Return the (x, y) coordinate for the center point of the cell that contains the specified text.  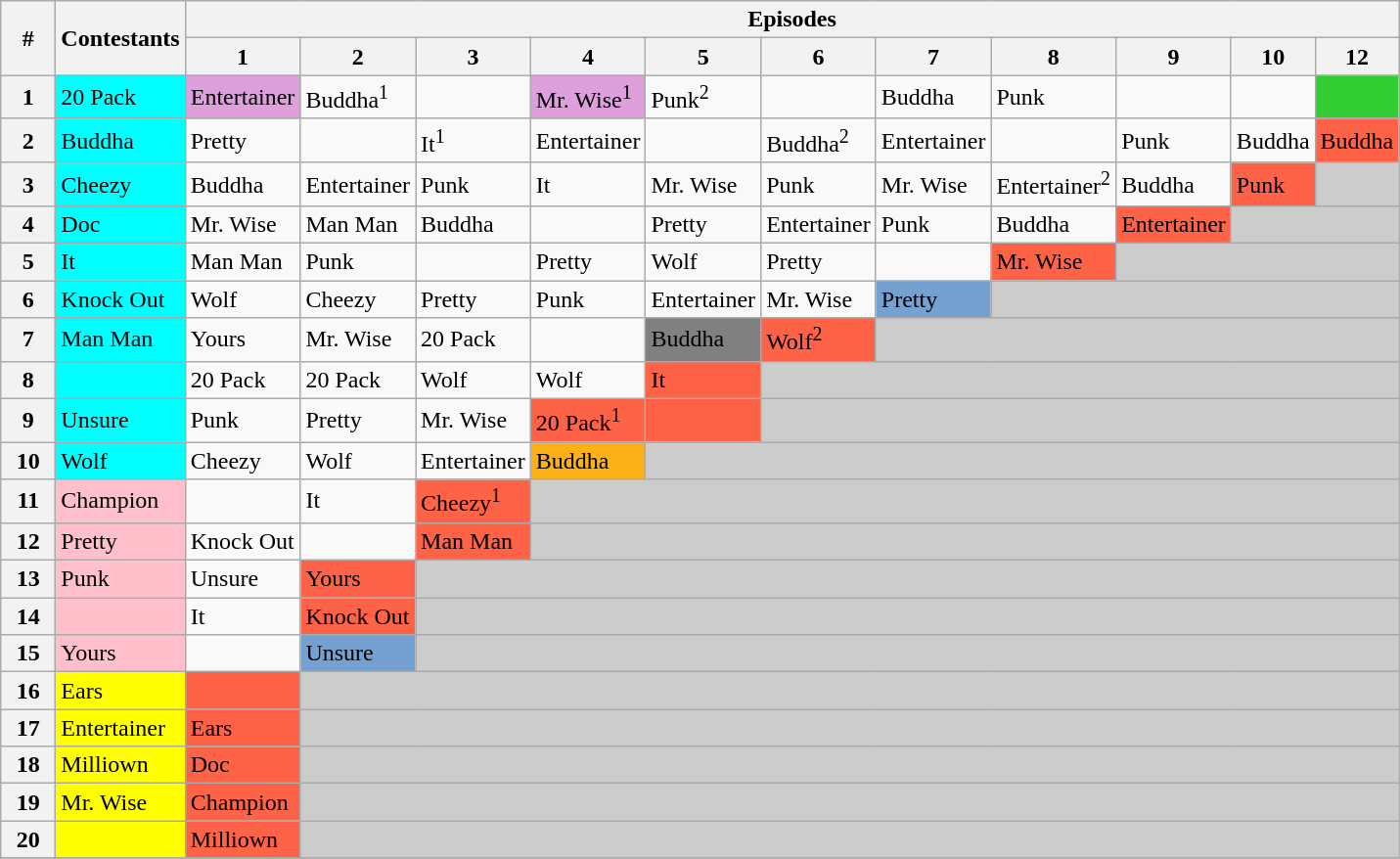
Wolf2 (819, 340)
13 (28, 579)
Cheezy1 (474, 501)
Entertainer2 (1054, 184)
15 (28, 654)
14 (28, 616)
17 (28, 728)
20 (28, 839)
20 Pack1 (588, 421)
11 (28, 501)
18 (28, 765)
Buddha1 (358, 98)
Punk2 (703, 98)
# (28, 38)
16 (28, 691)
Episodes (792, 20)
Buddha2 (819, 141)
Contestants (120, 38)
It1 (474, 141)
19 (28, 802)
Mr. Wise1 (588, 98)
